For the text-containing cell, return its midpoint in [x, y] coordinate format. 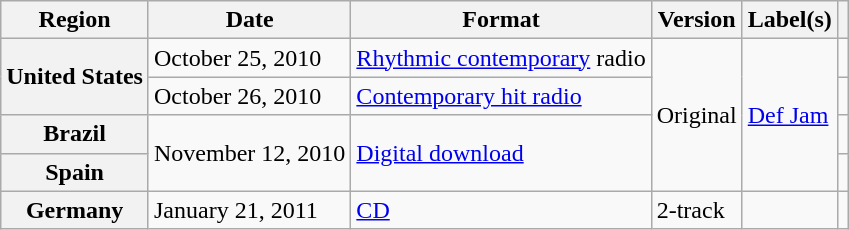
Rhythmic contemporary radio [501, 58]
Def Jam [790, 115]
October 26, 2010 [249, 96]
Region [75, 20]
Version [696, 20]
Germany [75, 210]
2-track [696, 210]
Brazil [75, 134]
CD [501, 210]
Original [696, 115]
Spain [75, 172]
January 21, 2011 [249, 210]
November 12, 2010 [249, 153]
United States [75, 77]
Date [249, 20]
October 25, 2010 [249, 58]
Label(s) [790, 20]
Contemporary hit radio [501, 96]
Format [501, 20]
Digital download [501, 153]
